Detect which cell encompasses the target text, then output its [X, Y] center coordinate. 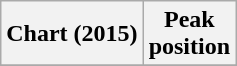
Chart (2015) [72, 34]
Peakposition [189, 34]
